Detect which cell encompasses the target text, then output its (x, y) center coordinate. 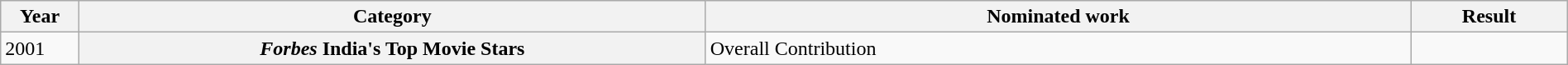
Forbes India's Top Movie Stars (392, 48)
2001 (40, 48)
Overall Contribution (1059, 48)
Nominated work (1059, 17)
Year (40, 17)
Category (392, 17)
Result (1489, 17)
